From the cell containing the given text, extract its center point as [x, y] coordinate. 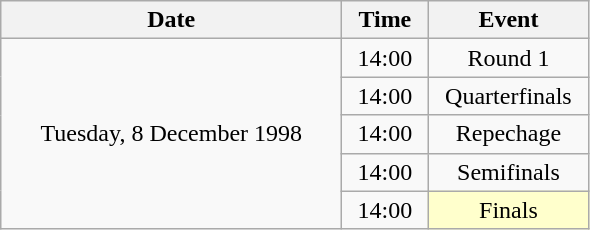
Event [508, 20]
Tuesday, 8 December 1998 [172, 134]
Time [385, 20]
Repechage [508, 134]
Quarterfinals [508, 96]
Semifinals [508, 172]
Finals [508, 210]
Round 1 [508, 58]
Date [172, 20]
